Find where the given text appears and provide that cell's center as [x, y] coordinate. 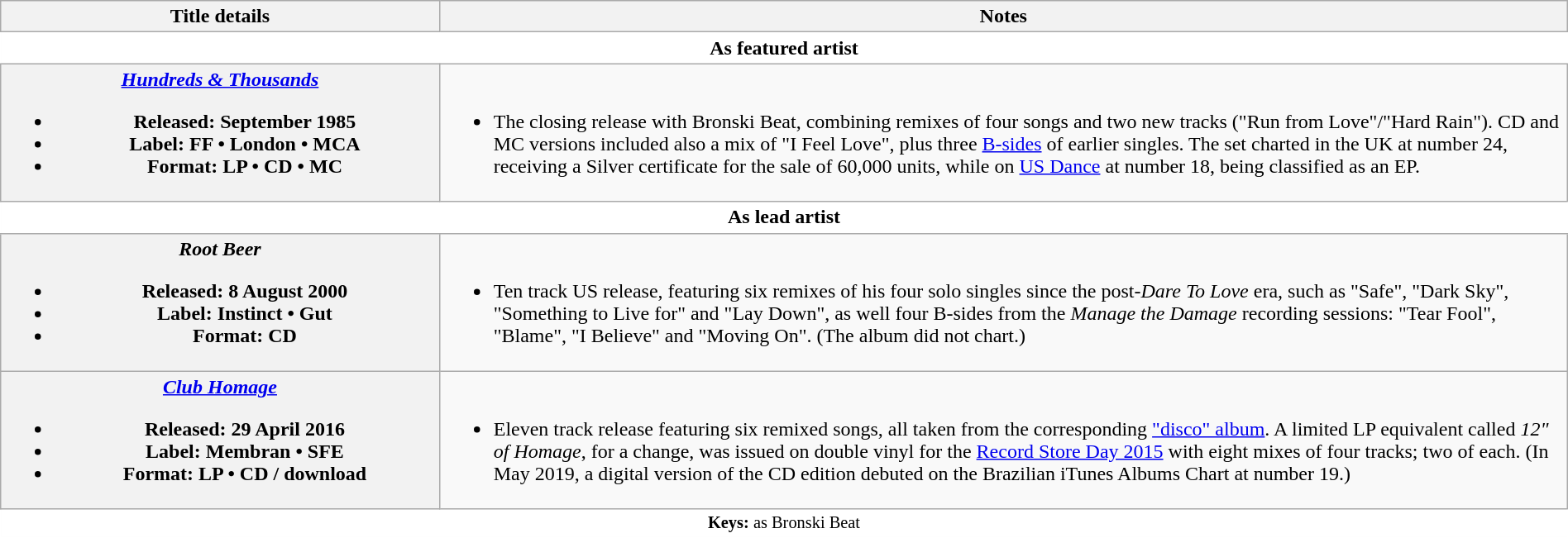
As lead artist [784, 217]
Hundreds & ThousandsReleased: September 1985Label: FF • London • MCA Format: LP • CD • MC [220, 132]
Club HomageReleased: 29 April 2016Label: Membran • SFEFormat: LP • CD / download [220, 440]
As featured artist [784, 48]
Keys: as Bronski Beat [784, 523]
Root BeerReleased: 8 August 2000Label: Instinct • GutFormat: CD [220, 302]
Title details [220, 17]
Notes [1003, 17]
